Find where the given text appears and provide that cell's center as [X, Y] coordinate. 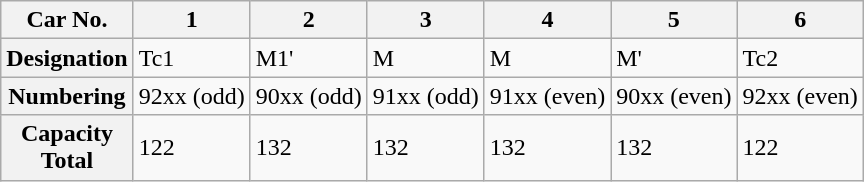
M' [674, 58]
2 [308, 20]
Car No. [67, 20]
5 [674, 20]
90xx (odd) [308, 96]
92xx (odd) [192, 96]
M1' [308, 58]
4 [547, 20]
Tc1 [192, 58]
Designation [67, 58]
6 [800, 20]
CapacityTotal [67, 148]
91xx (even) [547, 96]
1 [192, 20]
90xx (even) [674, 96]
92xx (even) [800, 96]
Tc2 [800, 58]
3 [426, 20]
91xx (odd) [426, 96]
Numbering [67, 96]
